Find where the given text appears and provide that cell's center as [x, y] coordinate. 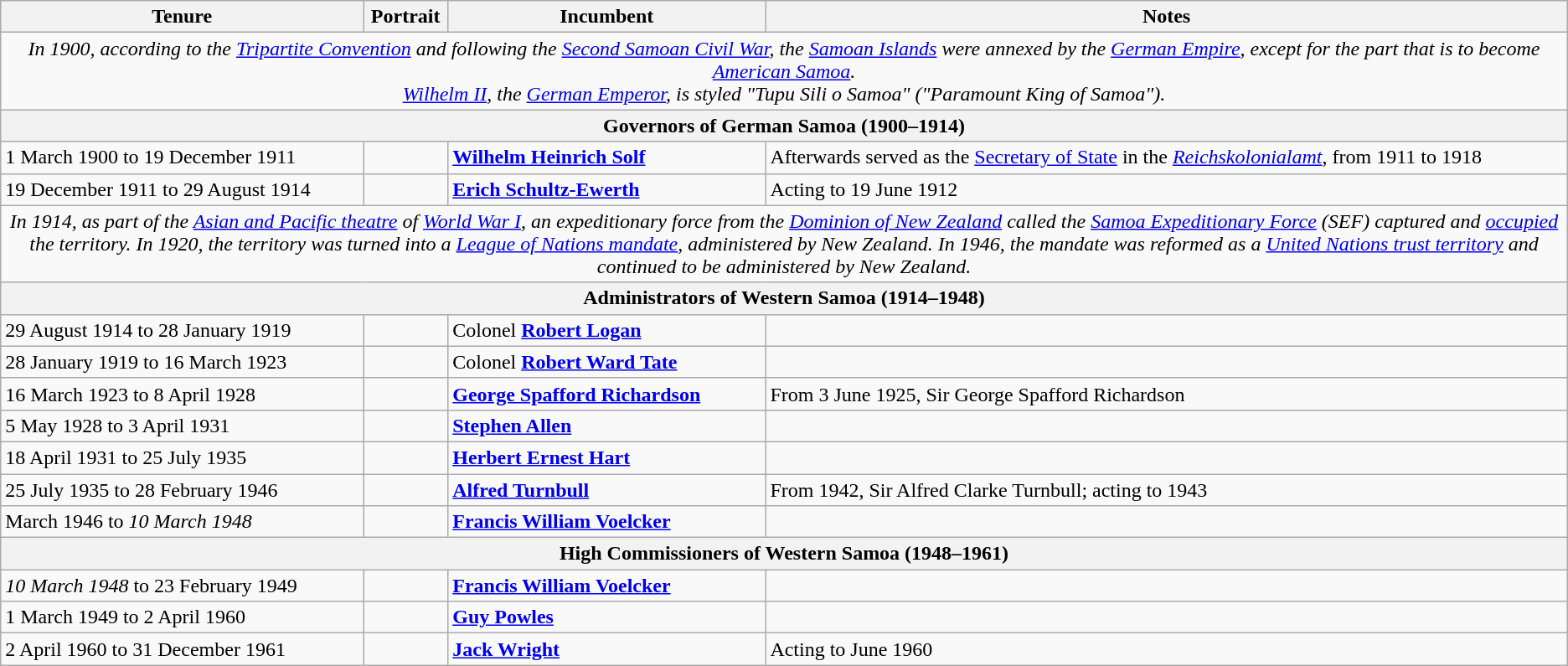
5 May 1928 to 3 April 1931 [183, 426]
Acting to 19 June 1912 [1166, 189]
Erich Schultz-Ewerth [606, 189]
Colonel Robert Ward Tate [606, 362]
From 3 June 1925, Sir George Spafford Richardson [1166, 394]
Herbert Ernest Hart [606, 457]
Afterwards served as the Secretary of State in the Reichskolonialamt, from 1911 to 1918 [1166, 157]
25 July 1935 to 28 February 1946 [183, 490]
March 1946 to 10 March 1948 [183, 522]
28 January 1919 to 16 March 1923 [183, 362]
Wilhelm Heinrich Solf [606, 157]
Incumbent [606, 17]
From 1942, Sir Alfred Clarke Turnbull; acting to 1943 [1166, 490]
Portrait [405, 17]
Colonel Robert Logan [606, 330]
1 March 1900 to 19 December 1911 [183, 157]
Tenure [183, 17]
Jack Wright [606, 649]
Stephen Allen [606, 426]
Alfred Turnbull [606, 490]
10 March 1948 to 23 February 1949 [183, 586]
18 April 1931 to 25 July 1935 [183, 457]
Guy Powles [606, 617]
Notes [1166, 17]
Administrators of Western Samoa (1914–1948) [784, 298]
High Commissioners of Western Samoa (1948–1961) [784, 554]
2 April 1960 to 31 December 1961 [183, 649]
16 March 1923 to 8 April 1928 [183, 394]
George Spafford Richardson [606, 394]
29 August 1914 to 28 January 1919 [183, 330]
Governors of German Samoa (1900–1914) [784, 126]
Acting to June 1960 [1166, 649]
19 December 1911 to 29 August 1914 [183, 189]
1 March 1949 to 2 April 1960 [183, 617]
